Pinpoint the cell where the given text exists, returning its (X, Y) midpoint coordinate. 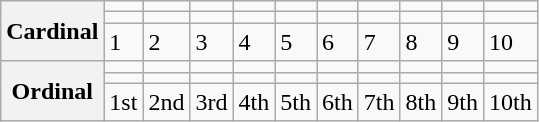
3rd (212, 102)
1 (124, 42)
9th (463, 102)
3 (212, 42)
4th (254, 102)
6th (337, 102)
Ordinal (52, 91)
7 (379, 42)
2 (166, 42)
7th (379, 102)
6 (337, 42)
8 (421, 42)
5 (296, 42)
2nd (166, 102)
Cardinal (52, 31)
9 (463, 42)
4 (254, 42)
1st (124, 102)
5th (296, 102)
8th (421, 102)
10 (510, 42)
10th (510, 102)
